Determine the (x, y) coordinate at the center of the cell enclosing the given text.  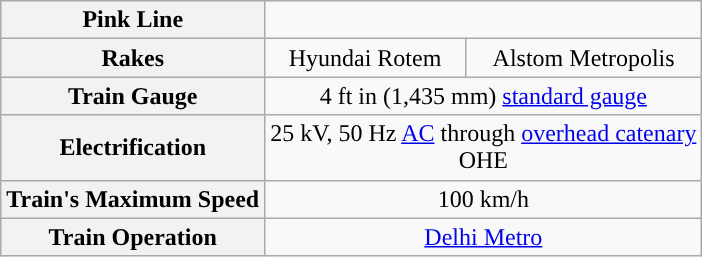
Train Operation (133, 237)
4 ft in (1,435 mm) standard gauge (484, 96)
Pink Line (133, 20)
Rakes (133, 58)
25 kV, 50 Hz AC through overhead catenaryOHE (484, 148)
Alstom Metropolis (584, 58)
Train Gauge (133, 96)
Electrification (133, 148)
100 km/h (484, 199)
Train's Maximum Speed (133, 199)
Hyundai Rotem (366, 58)
Delhi Metro (484, 237)
